Output the (X, Y) coordinate of the center of the cell containing the given text.  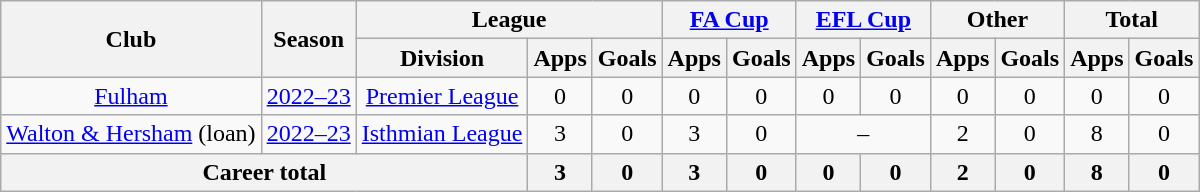
Isthmian League (442, 134)
Season (308, 39)
Division (442, 58)
Other (997, 20)
League (509, 20)
FA Cup (729, 20)
Premier League (442, 96)
Walton & Hersham (loan) (131, 134)
Fulham (131, 96)
Total (1132, 20)
– (863, 134)
EFL Cup (863, 20)
Career total (264, 172)
Club (131, 39)
